Return (X, Y) of the center of cell containing provided text 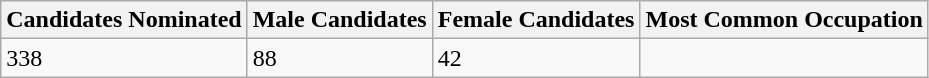
Male Candidates (340, 20)
42 (536, 58)
Most Common Occupation (784, 20)
88 (340, 58)
338 (124, 58)
Female Candidates (536, 20)
Candidates Nominated (124, 20)
